Determine the (x, y) coordinate at the center of the cell enclosing the given text.  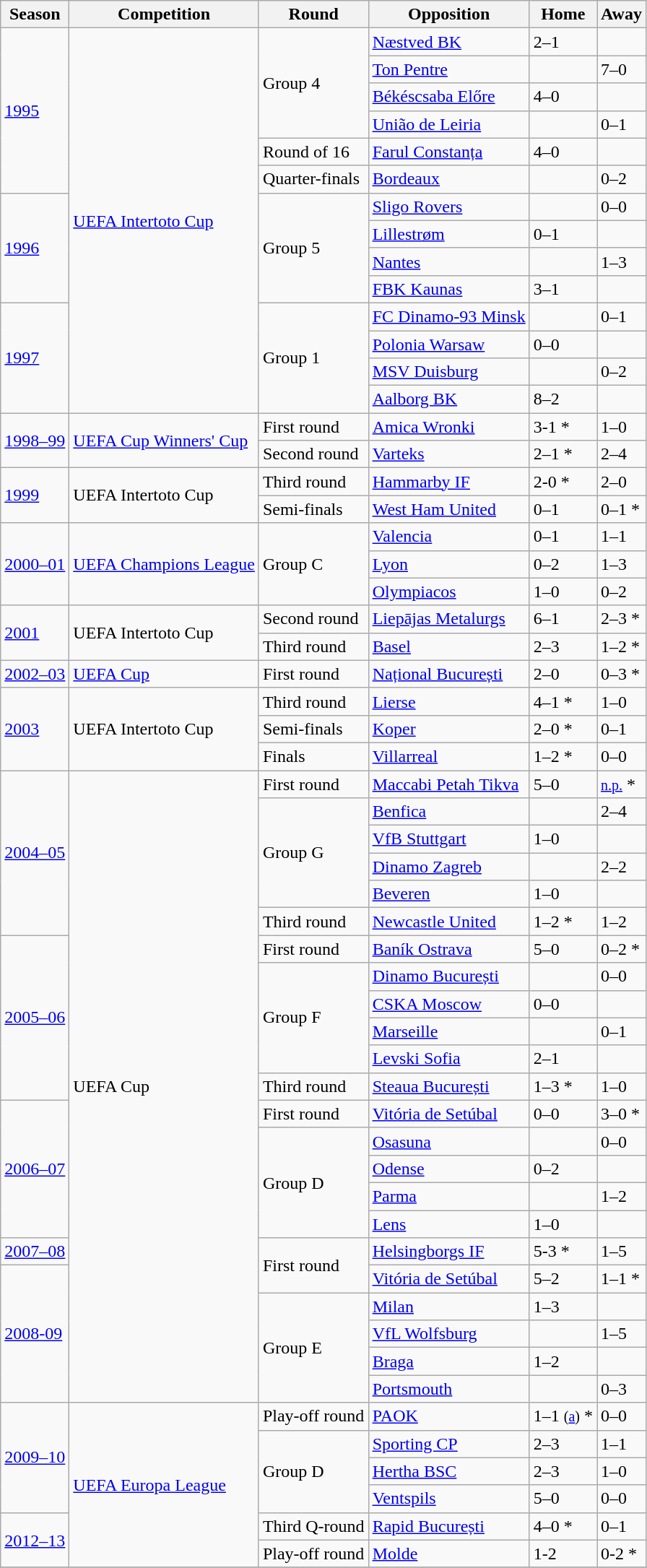
Aalborg BK (449, 399)
1–3 * (563, 1086)
Levski Sofia (449, 1059)
Finals (313, 756)
2008-09 (35, 1334)
Newcastle United (449, 922)
Braga (449, 1361)
UEFA Champions League (165, 564)
0–3 * (621, 674)
Away (621, 14)
Nantes (449, 261)
Békéscsaba Előre (449, 97)
2–2 (621, 867)
2009–10 (35, 1457)
2000–01 (35, 564)
VfB Stuttgart (449, 839)
Marseille (449, 1031)
Hertha BSC (449, 1471)
Olympiacos (449, 592)
Rapid București (449, 1526)
Molde (449, 1554)
3–1 (563, 289)
1–1 (a) * (563, 1416)
4–0 * (563, 1526)
2001 (35, 633)
CSKA Moscow (449, 1004)
Beveren (449, 894)
Național București (449, 674)
Varteks (449, 454)
1998–99 (35, 441)
Osasuna (449, 1141)
Season (35, 14)
Valencia (449, 537)
Ventspils (449, 1499)
Round (313, 14)
2012–13 (35, 1540)
0–3 (621, 1389)
2004–05 (35, 852)
Liepājas Metalurgs (449, 619)
Round of 16 (313, 152)
Hammarby IF (449, 482)
Group 1 (313, 358)
Ton Pentre (449, 69)
2003 (35, 729)
Villarreal (449, 756)
VfL Wolfsburg (449, 1334)
Amica Wronki (449, 427)
0–2 * (621, 949)
Bordeaux (449, 179)
Helsingborgs IF (449, 1252)
5-3 * (563, 1252)
Næstved BK (449, 42)
Odense (449, 1169)
0-2 * (621, 1554)
2006–07 (35, 1169)
Farul Constanța (449, 152)
Dinamo București (449, 976)
Group 5 (313, 248)
Competition (165, 14)
1997 (35, 358)
Dinamo Zagreb (449, 867)
2002–03 (35, 674)
2–1 * (563, 454)
6–1 (563, 619)
Basel (449, 646)
Group F (313, 1018)
UEFA Cup Winners' Cup (165, 441)
3-1 * (563, 427)
Benfica (449, 812)
Group 4 (313, 83)
West Ham United (449, 509)
Lens (449, 1224)
Koper (449, 729)
2-0 * (563, 482)
2–0 * (563, 729)
PAOK (449, 1416)
0–1 * (621, 509)
2005–06 (35, 1018)
Group E (313, 1348)
Lierse (449, 701)
2–3 * (621, 619)
Steaua București (449, 1086)
2007–08 (35, 1252)
Opposition (449, 14)
Group C (313, 564)
Milan (449, 1307)
Quarter-finals (313, 179)
FC Dinamo-93 Minsk (449, 316)
Lillestrøm (449, 234)
Third Q-round (313, 1526)
Sporting CP (449, 1444)
4–1 * (563, 701)
1–1 * (621, 1279)
n.p. * (621, 784)
7–0 (621, 69)
Sligo Rovers (449, 207)
Polonia Warsaw (449, 345)
Group G (313, 853)
1995 (35, 111)
MSV Duisburg (449, 372)
1999 (35, 495)
1-2 (563, 1554)
Baník Ostrava (449, 949)
Lyon (449, 564)
FBK Kaunas (449, 289)
3–0 * (621, 1114)
Home (563, 14)
Portsmouth (449, 1389)
Parma (449, 1196)
Maccabi Petah Tikva (449, 784)
União de Leiria (449, 124)
8–2 (563, 399)
5–2 (563, 1279)
UEFA Europa League (165, 1485)
1996 (35, 248)
